From the cell containing the given text, extract its center point as [X, Y] coordinate. 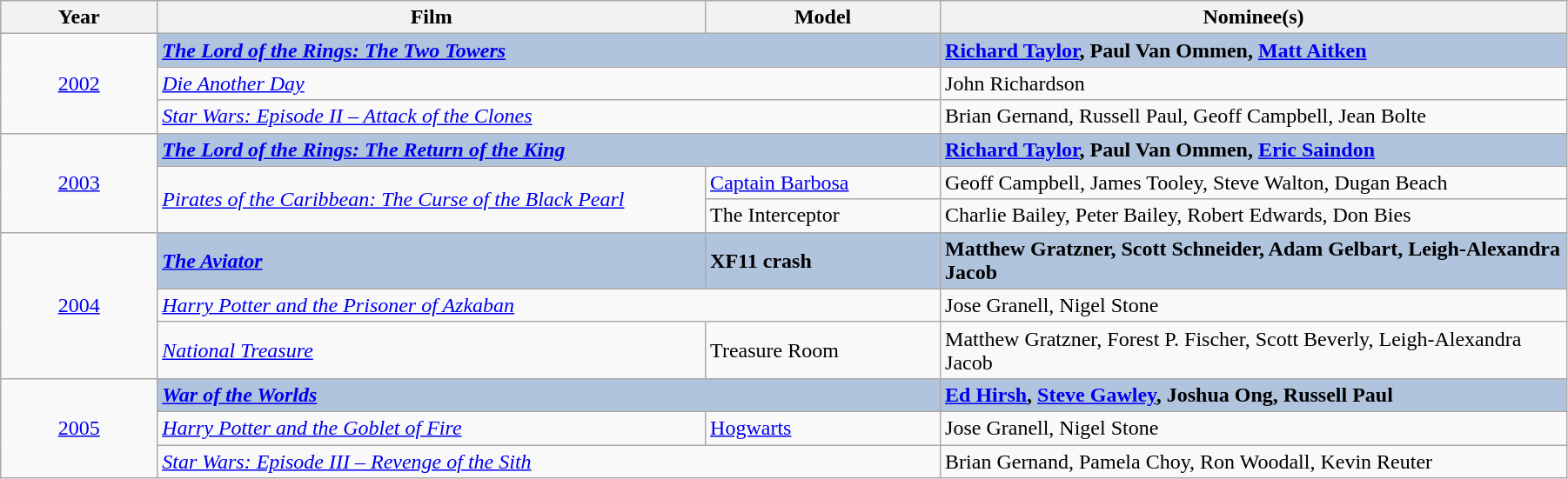
Year [79, 17]
Ed Hirsh, Steve Gawley, Joshua Ong, Russell Paul [1254, 395]
Charlie Bailey, Peter Bailey, Robert Edwards, Don Bies [1254, 216]
Richard Taylor, Paul Van Ommen, Eric Saindon [1254, 150]
Richard Taylor, Paul Van Ommen, Matt Aitken [1254, 50]
The Lord of the Rings: The Two Towers [549, 50]
Harry Potter and the Prisoner of Azkaban [549, 305]
Matthew Gratzner, Forest P. Fischer, Scott Beverly, Leigh-Alexandra Jacob [1254, 349]
Film [432, 17]
2004 [79, 305]
Star Wars: Episode III – Revenge of the Sith [549, 462]
John Richardson [1254, 83]
Matthew Gratzner, Scott Schneider, Adam Gelbart, Leigh-Alexandra Jacob [1254, 261]
Brian Gernand, Russell Paul, Geoff Campbell, Jean Bolte [1254, 116]
War of the Worlds [549, 395]
The Lord of the Rings: The Return of the King [549, 150]
The Interceptor [823, 216]
Nominee(s) [1254, 17]
The Aviator [432, 261]
Pirates of the Caribbean: The Curse of the Black Pearl [432, 199]
Geoff Campbell, James Tooley, Steve Walton, Dugan Beach [1254, 183]
Star Wars: Episode II – Attack of the Clones [549, 116]
2002 [79, 83]
Model [823, 17]
Die Another Day [549, 83]
XF11 crash [823, 261]
Hogwarts [823, 428]
Treasure Room [823, 349]
Brian Gernand, Pamela Choy, Ron Woodall, Kevin Reuter [1254, 462]
2003 [79, 183]
National Treasure [432, 349]
Captain Barbosa [823, 183]
2005 [79, 428]
Harry Potter and the Goblet of Fire [432, 428]
